Identify which cell holds the provided text, then report its (X, Y) central coordinate. 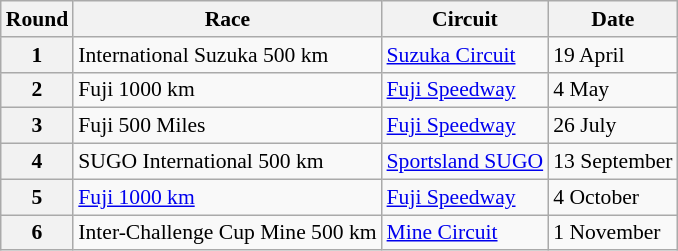
Suzuka Circuit (466, 55)
1 (38, 55)
4 May (612, 90)
Sportsland SUGO (466, 162)
International Suzuka 500 km (227, 55)
Circuit (466, 19)
26 July (612, 126)
Race (227, 19)
Date (612, 19)
Mine Circuit (466, 233)
3 (38, 126)
19 April (612, 55)
Fuji 500 Miles (227, 126)
SUGO International 500 km (227, 162)
Round (38, 19)
4 October (612, 197)
1 November (612, 233)
2 (38, 90)
13 September (612, 162)
Inter-Challenge Cup Mine 500 km (227, 233)
5 (38, 197)
4 (38, 162)
6 (38, 233)
